Capture the cell that displays the provided text and extract its (X, Y) central coordinate. 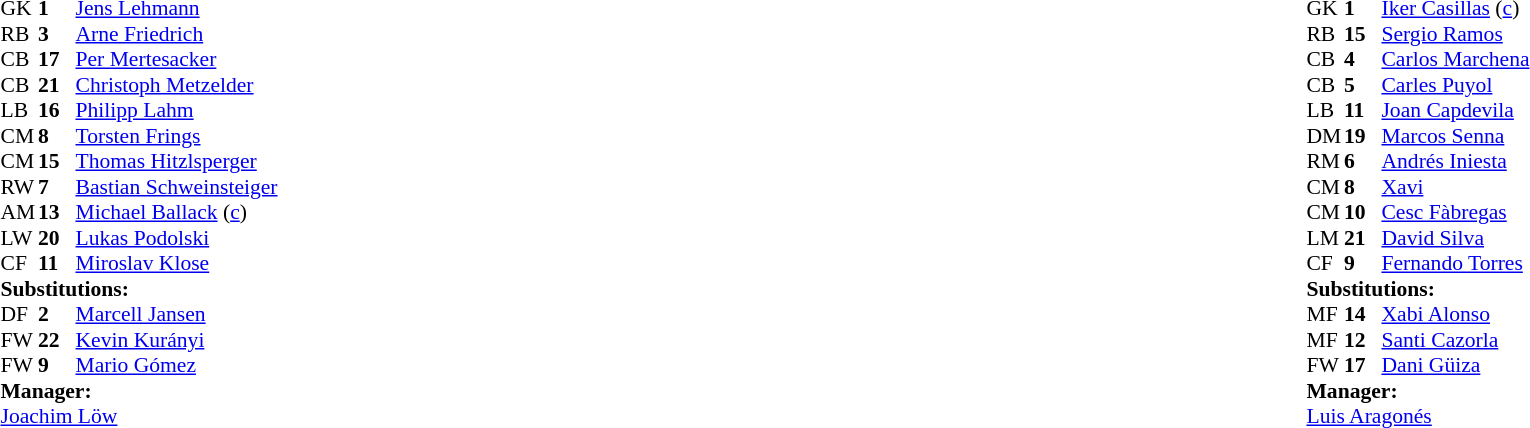
LW (19, 238)
Cesc Fàbregas (1455, 213)
RW (19, 187)
Carlos Marchena (1455, 59)
RM (1325, 161)
Arne Friedrich (177, 34)
16 (57, 111)
DF (19, 315)
Michael Ballack (c) (177, 213)
Andrés Iniesta (1455, 161)
Marcell Jansen (177, 315)
Dani Güiza (1455, 365)
Carles Puyol (1455, 85)
22 (57, 340)
Sergio Ramos (1455, 34)
Philipp Lahm (177, 111)
6 (1363, 161)
Kevin Kurányi (177, 340)
5 (1363, 85)
DM (1325, 136)
13 (57, 213)
Xabi Alonso (1455, 315)
Miroslav Klose (177, 263)
14 (1363, 315)
2 (57, 315)
19 (1363, 136)
Marcos Senna (1455, 136)
AM (19, 213)
Xavi (1455, 187)
Santi Cazorla (1455, 340)
10 (1363, 213)
Lukas Podolski (177, 238)
Bastian Schweinsteiger (177, 187)
Per Mertesacker (177, 59)
Joan Capdevila (1455, 111)
4 (1363, 59)
Fernando Torres (1455, 263)
LM (1325, 238)
3 (57, 34)
7 (57, 187)
David Silva (1455, 238)
Torsten Frings (177, 136)
20 (57, 238)
Christoph Metzelder (177, 85)
Mario Gómez (177, 365)
12 (1363, 340)
Thomas Hitzlsperger (177, 161)
